Return [X, Y] of the center of cell containing provided text 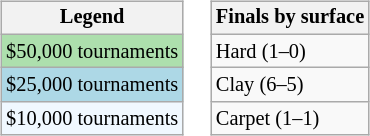
$50,000 tournaments [92, 51]
Hard (1–0) [290, 51]
$10,000 tournaments [92, 119]
Carpet (1–1) [290, 119]
Finals by surface [290, 18]
Clay (6–5) [290, 85]
Legend [92, 18]
$25,000 tournaments [92, 85]
